For the text-containing cell, return its midpoint in (X, Y) coordinate format. 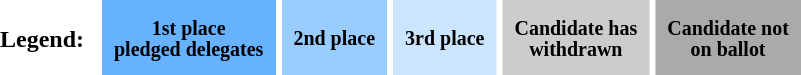
Legend: (48, 38)
Candidate noton ballot (728, 38)
2nd place (334, 38)
1st placepledged delegates (188, 38)
3rd place (444, 38)
Candidate haswithdrawn (576, 38)
